Determine the (x, y) coordinate at the center of the cell enclosing the given text.  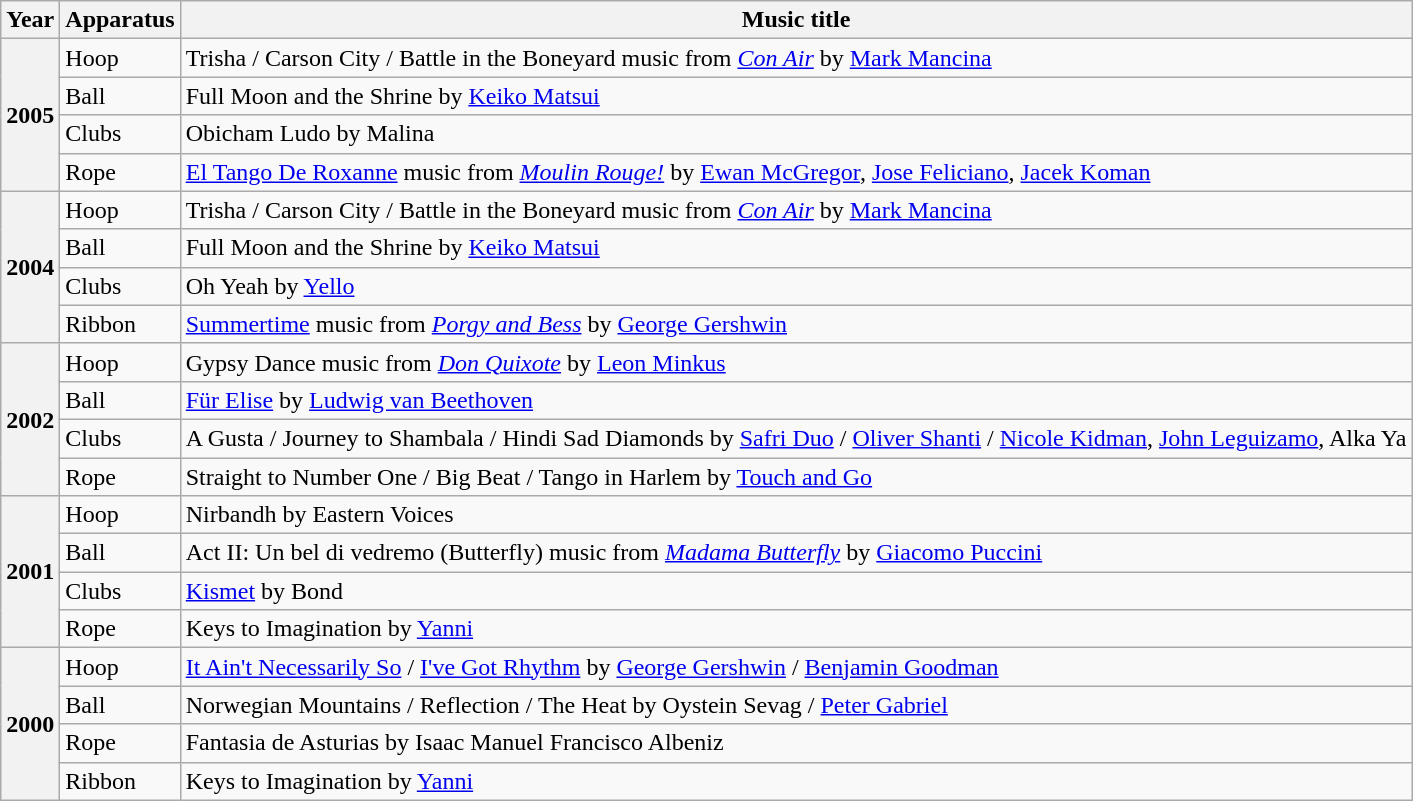
2001 (30, 572)
2005 (30, 115)
Act II: Un bel di vedremo (Butterfly) music from Madama Butterfly by Giacomo Puccini (796, 553)
Kismet by Bond (796, 591)
El Tango De Roxanne music from Moulin Rouge! by Ewan McGregor, Jose Feliciano, Jacek Koman (796, 172)
Year (30, 20)
Obicham Ludo by Malina (796, 134)
Norwegian Mountains / Reflection / The Heat by Oystein Sevag / Peter Gabriel (796, 705)
Fantasia de Asturias by Isaac Manuel Francisco Albeniz (796, 743)
Straight to Number One / Big Beat / Tango in Harlem by Touch and Go (796, 477)
Oh Yeah by Yello (796, 286)
2002 (30, 419)
Nirbandh by Eastern Voices (796, 515)
Gypsy Dance music from Don Quixote by Leon Minkus (796, 362)
2000 (30, 724)
Summertime music from Porgy and Bess by George Gershwin (796, 324)
Music title (796, 20)
Für Elise by Ludwig van Beethoven (796, 400)
Apparatus (120, 20)
2004 (30, 267)
A Gusta / Journey to Shambala / Hindi Sad Diamonds by Safri Duo / Oliver Shanti / Nicole Kidman, John Leguizamo, Alka Ya (796, 438)
It Ain't Necessarily So / I've Got Rhythm by George Gershwin / Benjamin Goodman (796, 667)
